For the text-containing cell, return its midpoint in (x, y) coordinate format. 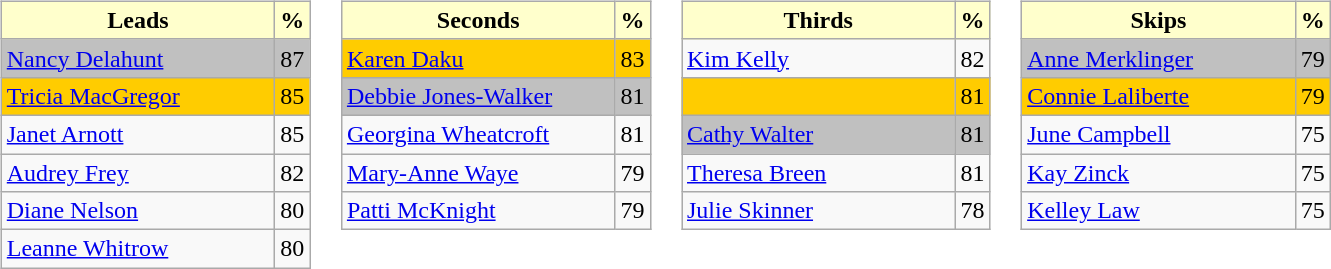
Kay Zinck (1159, 173)
Tricia MacGregor (138, 96)
Karen Daku (478, 58)
Connie Laliberte (1159, 96)
Nancy Delahunt (138, 58)
83 (632, 58)
Anne Merklinger (1159, 58)
Diane Nelson (138, 211)
Georgina Wheatcroft (478, 134)
Debbie Jones-Walker (478, 96)
June Campbell (1159, 134)
Patti McKnight (478, 211)
Leads (138, 20)
Kelley Law (1159, 211)
Cathy Walter (819, 134)
78 (972, 211)
Leanne Whitrow (138, 249)
Janet Arnott (138, 134)
Mary-Anne Waye (478, 173)
Seconds (478, 20)
Thirds (819, 20)
Skips (1159, 20)
Theresa Breen (819, 173)
Kim Kelly (819, 58)
Julie Skinner (819, 211)
87 (292, 58)
Audrey Frey (138, 173)
